Locate the cell with the specified text and output its [x, y] center coordinate. 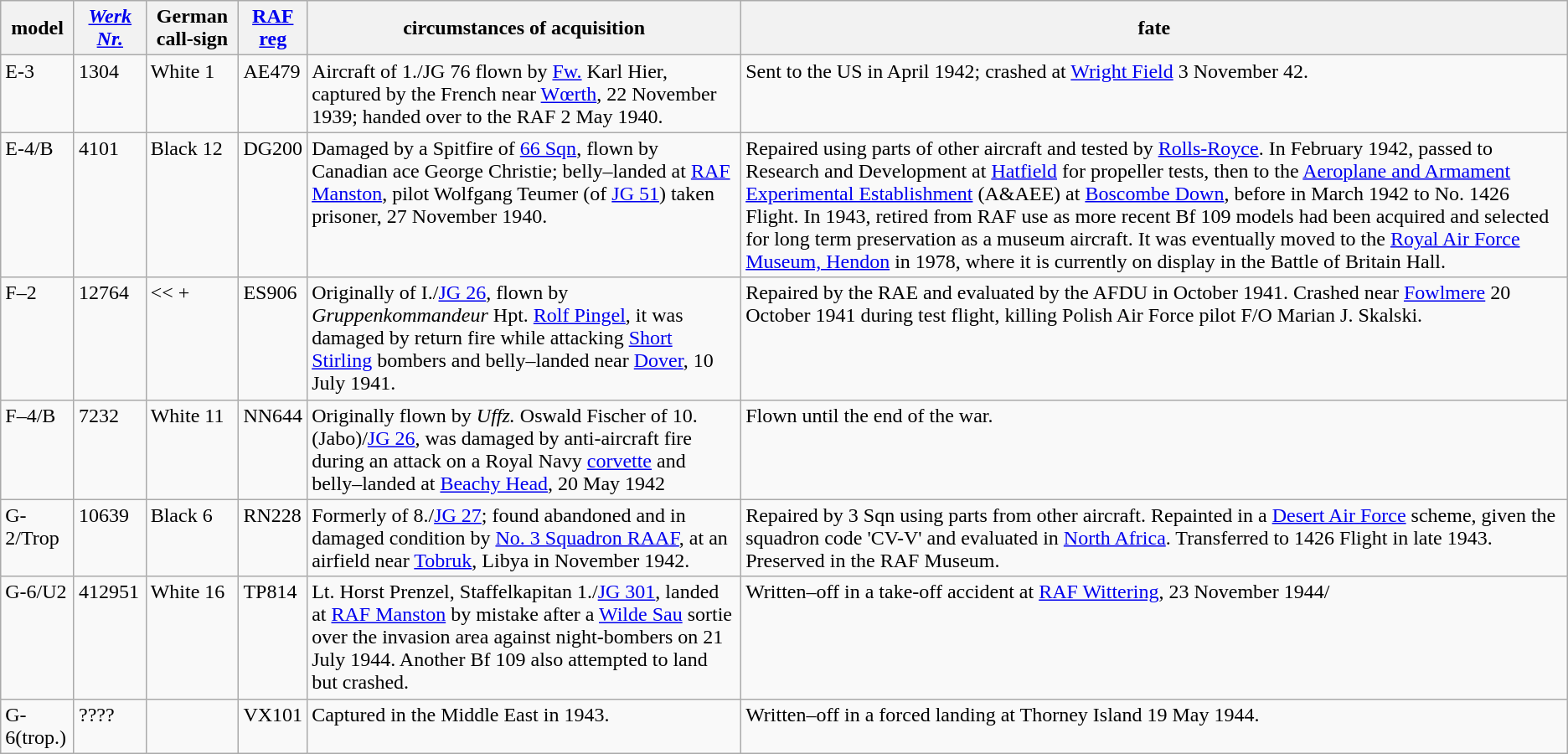
G-2/Trop [38, 538]
F–2 [38, 338]
12764 [110, 338]
White 1 [193, 94]
White 16 [193, 638]
???? [110, 726]
412951 [110, 638]
RN228 [273, 538]
VX101 [273, 726]
model [38, 28]
ES906 [273, 338]
Captured in the Middle East in 1943. [524, 726]
E-3 [38, 94]
German call-sign [193, 28]
TP814 [273, 638]
4101 [110, 204]
Werk Nr. [110, 28]
Written–off in a take-off accident at RAF Wittering, 23 November 1944/ [1154, 638]
E-4/B [38, 204]
<< + [193, 338]
Flown until the end of the war. [1154, 449]
7232 [110, 449]
Formerly of 8./JG 27; found abandoned and in damaged condition by No. 3 Squadron RAAF, at an airfield near Tobruk, Libya in November 1942. [524, 538]
10639 [110, 538]
F–4/B [38, 449]
1304 [110, 94]
Aircraft of 1./JG 76 flown by Fw. Karl Hier, captured by the French near Wœrth, 22 November 1939; handed over to the RAF 2 May 1940. [524, 94]
G-6/U2 [38, 638]
RAFreg [273, 28]
DG200 [273, 204]
Black 6 [193, 538]
Written–off in a forced landing at Thorney Island 19 May 1944. [1154, 726]
circumstances of acquisition [524, 28]
fate [1154, 28]
Black 12 [193, 204]
G-6(trop.) [38, 726]
NN644 [273, 449]
Sent to the US in April 1942; crashed at Wright Field 3 November 42. [1154, 94]
White 11 [193, 449]
AE479 [273, 94]
